Provide the [x, y] coordinate of the cell's center where the given text is located.  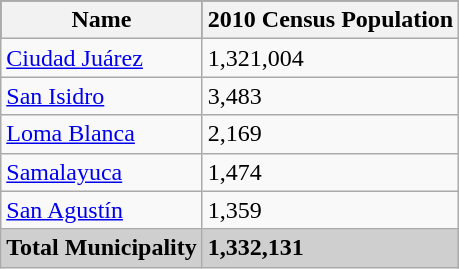
1,359 [330, 210]
Name [102, 20]
Ciudad Juárez [102, 58]
Samalayuca [102, 172]
San Agustín [102, 210]
1,474 [330, 172]
1,332,131 [330, 248]
2010 Census Population [330, 20]
3,483 [330, 96]
2,169 [330, 134]
San Isidro [102, 96]
1,321,004 [330, 58]
Loma Blanca [102, 134]
Total Municipality [102, 248]
